Locate the cell with the specified text and output its (X, Y) center coordinate. 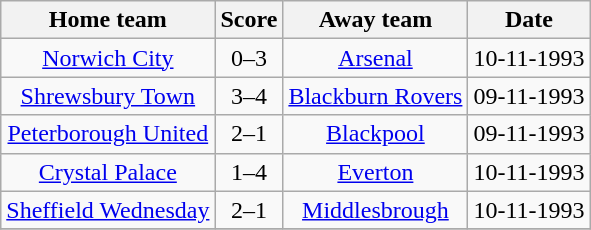
Away team (376, 20)
Home team (108, 20)
Everton (376, 172)
Blackpool (376, 134)
Peterborough United (108, 134)
Middlesbrough (376, 210)
Date (529, 20)
Norwich City (108, 58)
3–4 (249, 96)
1–4 (249, 172)
0–3 (249, 58)
Shrewsbury Town (108, 96)
Crystal Palace (108, 172)
Arsenal (376, 58)
Blackburn Rovers (376, 96)
Sheffield Wednesday (108, 210)
Score (249, 20)
